Provide the (X, Y) coordinate of the cell's center where the given text is located.  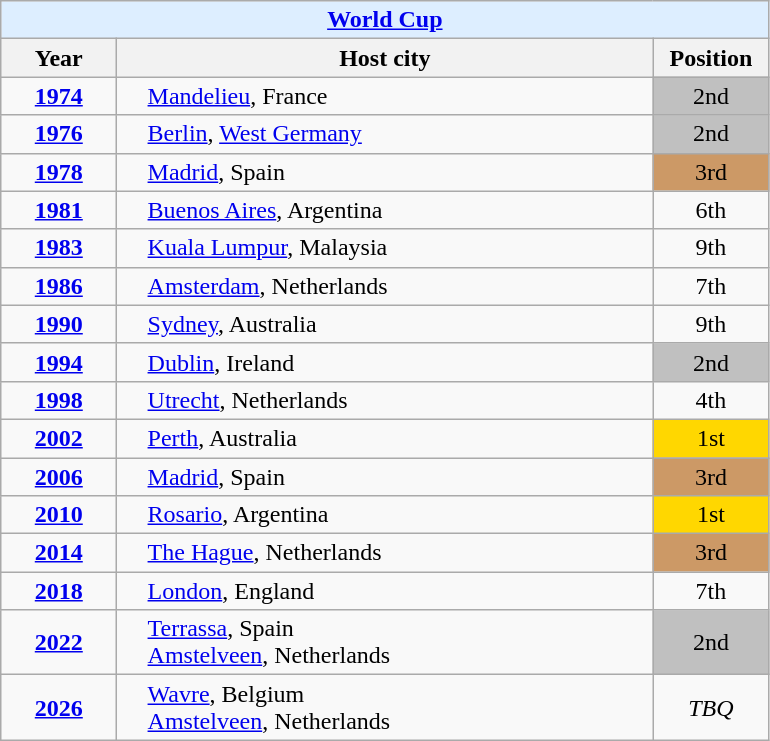
Utrecht, Netherlands (385, 400)
6th (711, 210)
1976 (59, 134)
World Cup (385, 20)
2014 (59, 553)
2026 (59, 708)
1998 (59, 400)
1981 (59, 210)
Kuala Lumpur, Malaysia (385, 248)
Perth, Australia (385, 438)
2022 (59, 642)
Host city (385, 58)
Dublin, Ireland (385, 362)
Rosario, Argentina (385, 515)
Amsterdam, Netherlands (385, 286)
Buenos Aires, Argentina (385, 210)
1986 (59, 286)
The Hague, Netherlands (385, 553)
1994 (59, 362)
Position (711, 58)
2010 (59, 515)
Mandelieu, France (385, 96)
2002 (59, 438)
1990 (59, 324)
Berlin, West Germany (385, 134)
2006 (59, 477)
1974 (59, 96)
1978 (59, 172)
Year (59, 58)
TBQ (711, 708)
1983 (59, 248)
Wavre, Belgium Amstelveen, Netherlands (385, 708)
4th (711, 400)
London, England (385, 591)
Terrassa, Spain Amstelveen, Netherlands (385, 642)
Sydney, Australia (385, 324)
2018 (59, 591)
